Provide the (X, Y) coordinate of the cell's center where the given text is located.  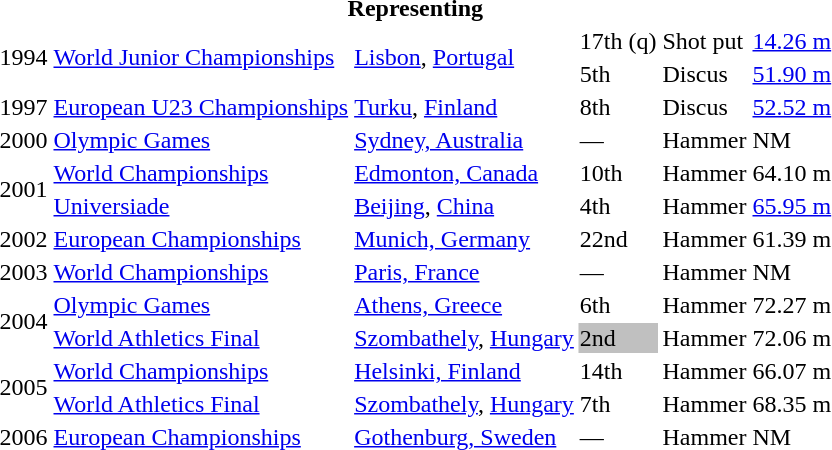
Sydney, Australia (464, 140)
Shot put (704, 41)
4th (618, 206)
22nd (618, 239)
6th (618, 305)
Athens, Greece (464, 305)
14th (618, 371)
European Championships (201, 239)
Lisbon, Portugal (464, 58)
7th (618, 404)
Helsinki, Finland (464, 371)
Paris, France (464, 272)
European U23 Championships (201, 107)
17th (q) (618, 41)
2nd (618, 338)
Beijing, China (464, 206)
10th (618, 173)
World Junior Championships (201, 58)
5th (618, 74)
Edmonton, Canada (464, 173)
Turku, Finland (464, 107)
8th (618, 107)
Munich, Germany (464, 239)
Universiade (201, 206)
